Return (x, y) of the center of cell containing provided text 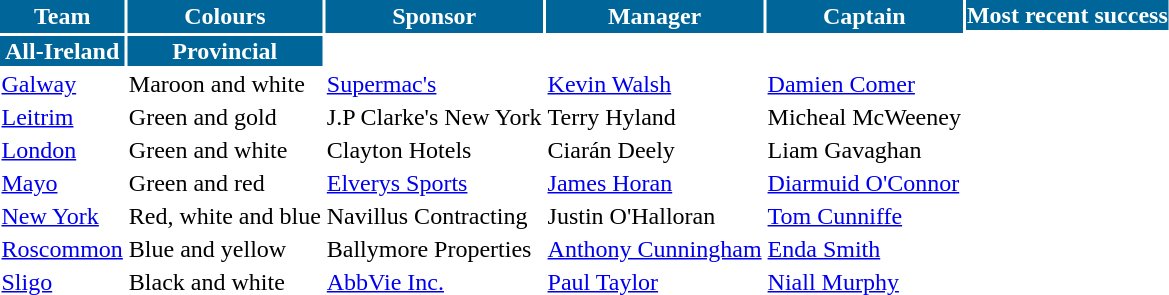
Clayton Hotels (434, 150)
Kevin Walsh (654, 84)
Micheal McWeeney (864, 117)
Roscommon (62, 249)
Manager (654, 16)
James Horan (654, 183)
New York (62, 216)
Terry Hyland (654, 117)
Anthony Cunningham (654, 249)
All-Ireland (62, 51)
London (62, 150)
Colours (224, 16)
J.P Clarke's New York (434, 117)
Navillus Contracting (434, 216)
Justin O'Halloran (654, 216)
Leitrim (62, 117)
Diarmuid O'Connor (864, 183)
Red, white and blue (224, 216)
Green and red (224, 183)
Tom Cunniffe (864, 216)
Green and gold (224, 117)
Blue and yellow (224, 249)
Galway (62, 84)
Green and white (224, 150)
Maroon and white (224, 84)
Mayo (62, 183)
Supermac's (434, 84)
Provincial (224, 51)
Liam Gavaghan (864, 150)
Elverys Sports (434, 183)
Captain (864, 16)
Ciarán Deely (654, 150)
Sponsor (434, 16)
Ballymore Properties (434, 249)
Enda Smith (864, 249)
Team (62, 16)
Damien Comer (864, 84)
Most recent success (1067, 15)
